Identify which cell holds the provided text, then report its [X, Y] central coordinate. 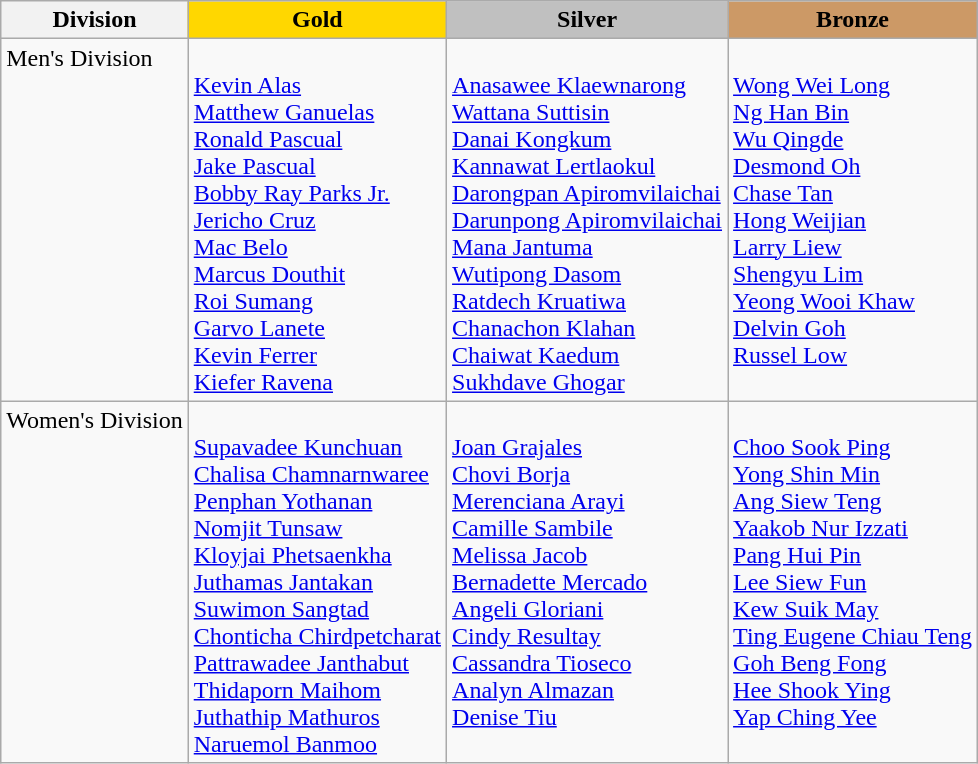
Men's Division [94, 220]
Bronze [853, 20]
Wong Wei Long Ng Han Bin Wu Qingde Desmond Oh Chase Tan Hong Weijian Larry Liew Shengyu Lim Yeong Wooi Khaw Delvin Goh Russel Low [853, 220]
Division [94, 20]
Silver [588, 20]
Gold [317, 20]
Women's Division [94, 582]
